Scan for the cell matching the given text and deliver its (X, Y) coordinate at center. 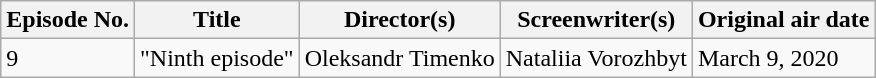
Original air date (784, 20)
March 9, 2020 (784, 58)
Episode No. (68, 20)
Screenwriter(s) (596, 20)
Title (218, 20)
9 (68, 58)
Nataliia Vorozhbyt (596, 58)
Oleksandr Timenko (400, 58)
Director(s) (400, 20)
"Ninth episode" (218, 58)
